Output the (x, y) coordinate of the center of the cell containing the given text.  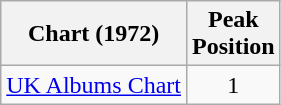
1 (233, 85)
PeakPosition (233, 34)
UK Albums Chart (94, 85)
Chart (1972) (94, 34)
